Return [X, Y] of the center of cell containing provided text 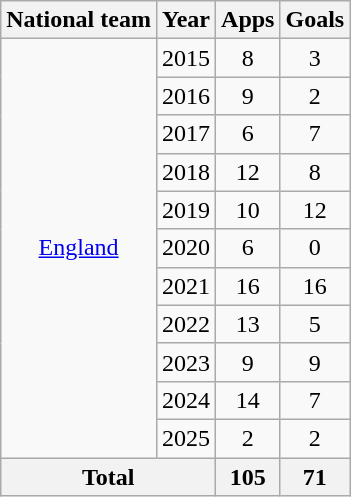
Apps [248, 20]
2025 [186, 438]
13 [248, 324]
2019 [186, 210]
Year [186, 20]
2021 [186, 286]
2020 [186, 248]
3 [315, 58]
2023 [186, 362]
Goals [315, 20]
10 [248, 210]
5 [315, 324]
England [79, 248]
National team [79, 20]
2022 [186, 324]
2017 [186, 134]
14 [248, 400]
105 [248, 477]
0 [315, 248]
Total [108, 477]
2018 [186, 172]
2024 [186, 400]
2016 [186, 96]
71 [315, 477]
2015 [186, 58]
